Provide the [X, Y] coordinate of the cell's center where the given text is located.  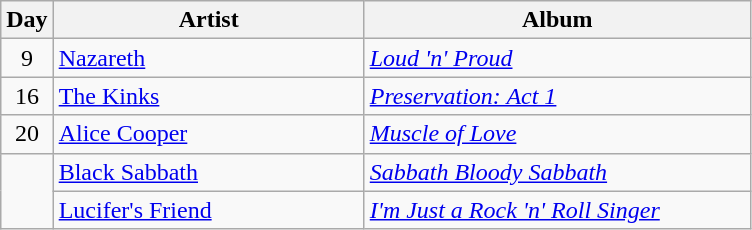
Album [557, 20]
Lucifer's Friend [208, 210]
Muscle of Love [557, 134]
I'm Just a Rock 'n' Roll Singer [557, 210]
The Kinks [208, 96]
16 [27, 96]
Artist [208, 20]
Nazareth [208, 58]
20 [27, 134]
Alice Cooper [208, 134]
Preservation: Act 1 [557, 96]
9 [27, 58]
Day [27, 20]
Loud 'n' Proud [557, 58]
Sabbath Bloody Sabbath [557, 172]
Black Sabbath [208, 172]
